Output the (x, y) coordinate of the center of the cell containing the given text.  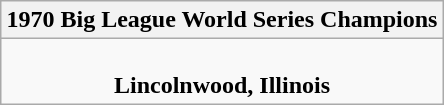
1970 Big League World Series Champions (222, 20)
Lincolnwood, Illinois (222, 72)
